From the cell containing the given text, extract its center point as [x, y] coordinate. 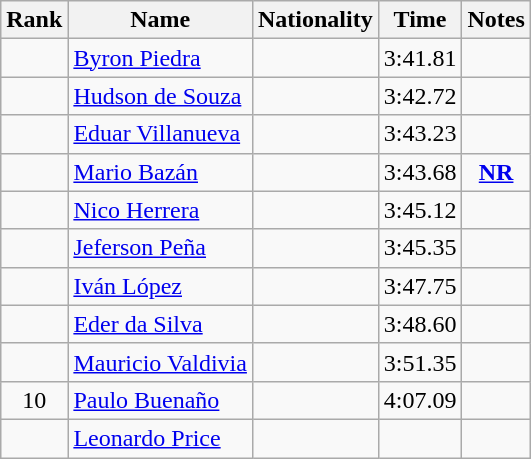
Leonardo Price [160, 438]
3:43.23 [420, 134]
3:42.72 [420, 96]
Time [420, 20]
Iván López [160, 286]
Paulo Buenaño [160, 400]
Byron Piedra [160, 58]
Eduar Villanueva [160, 134]
3:45.12 [420, 210]
Hudson de Souza [160, 96]
3:41.81 [420, 58]
Nationality [315, 20]
4:07.09 [420, 400]
3:47.75 [420, 286]
NR [496, 172]
3:51.35 [420, 362]
3:48.60 [420, 324]
10 [34, 400]
3:45.35 [420, 248]
3:43.68 [420, 172]
Name [160, 20]
Mario Bazán [160, 172]
Eder da Silva [160, 324]
Notes [496, 20]
Rank [34, 20]
Jeferson Peña [160, 248]
Mauricio Valdivia [160, 362]
Nico Herrera [160, 210]
